Locate the cell with the specified text and output its (x, y) center coordinate. 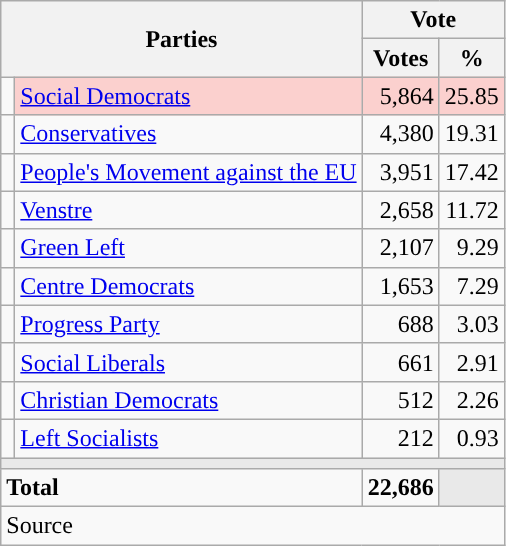
7.29 (472, 286)
661 (400, 362)
Conservatives (188, 134)
% (472, 58)
11.72 (472, 210)
2,107 (400, 248)
Vote (433, 20)
Votes (400, 58)
4,380 (400, 134)
688 (400, 324)
9.29 (472, 248)
Progress Party (188, 324)
2.26 (472, 400)
3,951 (400, 172)
Parties (182, 39)
512 (400, 400)
0.93 (472, 438)
Venstre (188, 210)
Total (182, 488)
17.42 (472, 172)
Source (253, 526)
19.31 (472, 134)
2,658 (400, 210)
Centre Democrats (188, 286)
25.85 (472, 96)
Social Liberals (188, 362)
3.03 (472, 324)
Christian Democrats (188, 400)
2.91 (472, 362)
1,653 (400, 286)
Green Left (188, 248)
212 (400, 438)
22,686 (400, 488)
Left Socialists (188, 438)
People's Movement against the EU (188, 172)
Social Democrats (188, 96)
5,864 (400, 96)
